Extract the [X, Y] coordinate from the center of the cell holding the provided text.  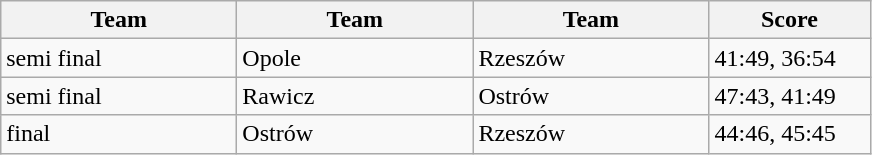
41:49, 36:54 [790, 58]
Opole [355, 58]
final [119, 134]
44:46, 45:45 [790, 134]
47:43, 41:49 [790, 96]
Rawicz [355, 96]
Score [790, 20]
